Capture the cell that displays the provided text and extract its [x, y] central coordinate. 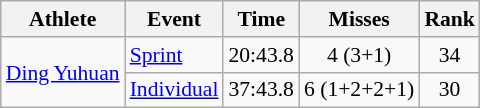
37:43.8 [260, 90]
Individual [174, 90]
Rank [450, 19]
Athlete [63, 19]
Sprint [174, 55]
Misses [359, 19]
Event [174, 19]
Time [260, 19]
6 (1+2+2+1) [359, 90]
20:43.8 [260, 55]
30 [450, 90]
34 [450, 55]
4 (3+1) [359, 55]
Ding Yuhuan [63, 72]
